Determine the (x, y) coordinate at the center of the cell enclosing the given text.  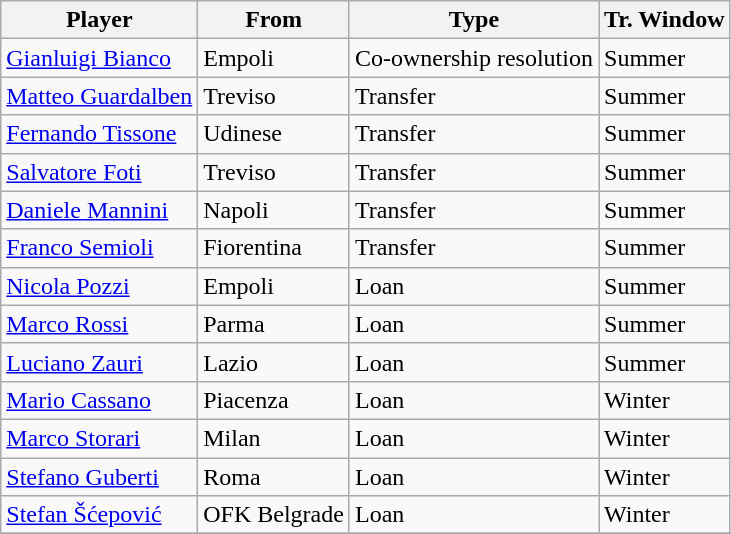
Roma (274, 477)
Gianluigi Bianco (100, 58)
Lazio (274, 362)
Fernando Tissone (100, 134)
Marco Rossi (100, 324)
Franco Semioli (100, 248)
Type (474, 20)
Marco Storari (100, 438)
Stefan Šćepović (100, 515)
Milan (274, 438)
Stefano Guberti (100, 477)
Luciano Zauri (100, 362)
Napoli (274, 210)
Co-ownership resolution (474, 58)
Parma (274, 324)
Tr. Window (664, 20)
Matteo Guardalben (100, 96)
Salvatore Foti (100, 172)
From (274, 20)
Nicola Pozzi (100, 286)
Player (100, 20)
Udinese (274, 134)
Fiorentina (274, 248)
Daniele Mannini (100, 210)
Mario Cassano (100, 400)
OFK Belgrade (274, 515)
Piacenza (274, 400)
